Locate the cell with the specified text and output its [X, Y] center coordinate. 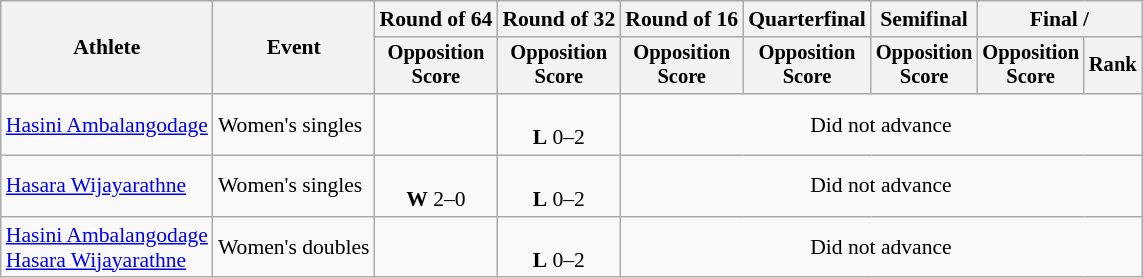
Hasini Ambalangodage [107, 124]
Athlete [107, 48]
Round of 32 [558, 19]
Quarterfinal [807, 19]
Women's doubles [294, 248]
Hasini AmbalangodageHasara Wijayarathne [107, 248]
Round of 64 [436, 19]
Final / [1059, 19]
W 2–0 [436, 186]
Event [294, 48]
Round of 16 [682, 19]
Semifinal [924, 19]
Rank [1113, 66]
Hasara Wijayarathne [107, 186]
